Capture the cell that displays the provided text and extract its [X, Y] central coordinate. 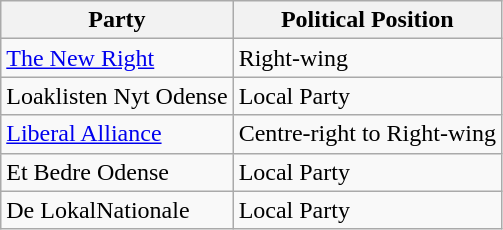
Centre-right to Right-wing [367, 134]
Party [117, 20]
Right-wing [367, 58]
Et Bedre Odense [117, 172]
Political Position [367, 20]
The New Right [117, 58]
Liberal Alliance [117, 134]
Loaklisten Nyt Odense [117, 96]
De LokalNationale [117, 210]
